From the cell containing the given text, extract its center point as (x, y) coordinate. 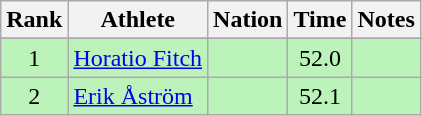
Athlete (138, 20)
Notes (386, 20)
52.1 (320, 96)
1 (34, 58)
52.0 (320, 58)
Nation (248, 20)
Rank (34, 20)
Horatio Fitch (138, 58)
Time (320, 20)
2 (34, 96)
Erik Åström (138, 96)
